Extract the [X, Y] coordinate from the center of the cell holding the provided text.  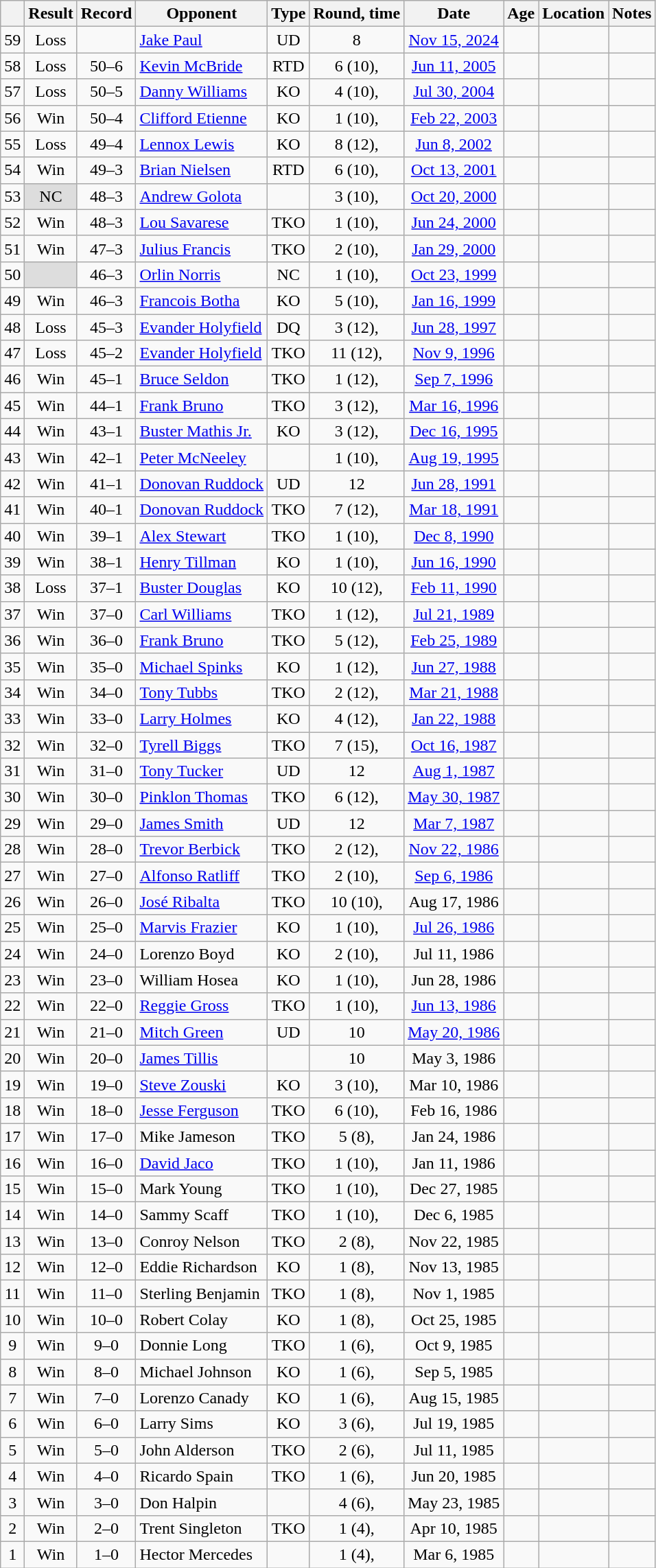
Julius Francis [202, 248]
Lorenzo Canady [202, 1398]
17 [12, 1136]
Jesse Ferguson [202, 1110]
41 [12, 510]
Tony Tucker [202, 771]
Tony Tubbs [202, 692]
39 [12, 562]
45 [12, 406]
Jul 30, 2004 [454, 92]
17–0 [106, 1136]
49–4 [106, 144]
Robert Colay [202, 1320]
Mar 18, 1991 [454, 510]
6–0 [106, 1424]
2 (8), [357, 1241]
4 [12, 1476]
Mark Young [202, 1189]
Mar 7, 1987 [454, 823]
James Tillis [202, 1058]
8 (12), [357, 144]
Nov 22, 1986 [454, 850]
37–1 [106, 588]
46 [12, 379]
13–0 [106, 1241]
Francois Botha [202, 301]
32 [12, 745]
7 (15), [357, 745]
18–0 [106, 1110]
2 (6), [357, 1450]
Jan 24, 1986 [454, 1136]
38–1 [106, 562]
45–1 [106, 379]
Oct 25, 1985 [454, 1320]
2–0 [106, 1528]
Buster Mathis Jr. [202, 432]
Sep 6, 1986 [454, 876]
Round, time [357, 14]
5 (10), [357, 301]
28–0 [106, 850]
9–0 [106, 1346]
18 [12, 1110]
Oct 23, 1999 [454, 274]
49–3 [106, 170]
Michael Spinks [202, 666]
50–5 [106, 92]
Age [522, 14]
Jul 11, 1985 [454, 1450]
35–0 [106, 666]
Record [106, 14]
47–3 [106, 248]
Michael Johnson [202, 1372]
37–0 [106, 614]
45–3 [106, 327]
Sep 5, 1985 [454, 1372]
Donnie Long [202, 1346]
Apr 10, 1985 [454, 1528]
4 (12), [357, 718]
Jun 28, 1997 [454, 327]
27 [12, 876]
50 [12, 274]
Oct 16, 1987 [454, 745]
Hector Mercedes [202, 1554]
20–0 [106, 1058]
24 [12, 954]
29–0 [106, 823]
11 (12), [357, 353]
Pinklon Thomas [202, 797]
Jun 24, 2000 [454, 222]
7–0 [106, 1398]
John Alderson [202, 1450]
DQ [288, 327]
19–0 [106, 1084]
3–0 [106, 1502]
Conroy Nelson [202, 1241]
Jun 20, 1985 [454, 1476]
Aug 17, 1986 [454, 902]
42 [12, 484]
Dec 27, 1985 [454, 1189]
Mitch Green [202, 1032]
38 [12, 588]
43 [12, 458]
Larry Sims [202, 1424]
33–0 [106, 718]
Nov 1, 1985 [454, 1294]
40–1 [106, 510]
Eddie Richardson [202, 1267]
Mar 10, 1986 [454, 1084]
Result [51, 14]
Feb 22, 2003 [454, 118]
21 [12, 1032]
Feb 25, 1989 [454, 640]
8–0 [106, 1372]
Location [574, 14]
Lou Savarese [202, 222]
5 (12), [357, 640]
22–0 [106, 1006]
56 [12, 118]
Jun 27, 1988 [454, 666]
Nov 13, 1985 [454, 1267]
4 (10), [357, 92]
5 (8), [357, 1136]
Ricardo Spain [202, 1476]
43–1 [106, 432]
29 [12, 823]
31 [12, 771]
4–0 [106, 1476]
Henry Tillman [202, 562]
Reggie Gross [202, 1006]
5–0 [106, 1450]
Aug 15, 1985 [454, 1398]
59 [12, 40]
Carl Williams [202, 614]
1–0 [106, 1554]
40 [12, 536]
54 [12, 170]
31–0 [106, 771]
10–0 [106, 1320]
Jan 16, 1999 [454, 301]
39–1 [106, 536]
Alfonso Ratliff [202, 876]
2 [12, 1528]
Nov 22, 1985 [454, 1241]
6 [12, 1424]
Trent Singleton [202, 1528]
10 (12), [357, 588]
32–0 [106, 745]
Jun 13, 1986 [454, 1006]
15–0 [106, 1189]
Jun 8, 2002 [454, 144]
Trevor Berbick [202, 850]
36 [12, 640]
15 [12, 1189]
Sammy Scaff [202, 1215]
May 3, 1986 [454, 1058]
47 [12, 353]
55 [12, 144]
Feb 11, 1990 [454, 588]
Brian Nielsen [202, 170]
Clifford Etienne [202, 118]
Nov 15, 2024 [454, 40]
30 [12, 797]
9 [12, 1346]
Peter McNeeley [202, 458]
Mike Jameson [202, 1136]
6 (12), [357, 797]
Oct 9, 1985 [454, 1346]
Marvis Frazier [202, 928]
12–0 [106, 1267]
49 [12, 301]
Nov 9, 1996 [454, 353]
Jake Paul [202, 40]
Jul 26, 1986 [454, 928]
1 [12, 1554]
May 20, 1986 [454, 1032]
Jul 21, 1989 [454, 614]
Orlin Norris [202, 274]
Type [288, 14]
16–0 [106, 1163]
Sterling Benjamin [202, 1294]
14 [12, 1215]
José Ribalta [202, 902]
Tyrell Biggs [202, 745]
33 [12, 718]
25 [12, 928]
3 (6), [357, 1424]
Jan 22, 1988 [454, 718]
Dec 6, 1985 [454, 1215]
57 [12, 92]
Jun 28, 1986 [454, 980]
42–1 [106, 458]
Feb 16, 1986 [454, 1110]
11–0 [106, 1294]
Larry Holmes [202, 718]
44–1 [106, 406]
Don Halpin [202, 1502]
50–4 [106, 118]
34 [12, 692]
52 [12, 222]
14–0 [106, 1215]
Opponent [202, 14]
Dec 8, 1990 [454, 536]
Mar 16, 1996 [454, 406]
44 [12, 432]
5 [12, 1450]
Jul 11, 1986 [454, 954]
Aug 1, 1987 [454, 771]
10 (10), [357, 902]
27–0 [106, 876]
34–0 [106, 692]
37 [12, 614]
26 [12, 902]
30–0 [106, 797]
Danny Williams [202, 92]
Mar 21, 1988 [454, 692]
16 [12, 1163]
4 (6), [357, 1502]
David Jaco [202, 1163]
Sep 7, 1996 [454, 379]
7 [12, 1398]
Dec 16, 1995 [454, 432]
19 [12, 1084]
Bruce Seldon [202, 379]
Kevin McBride [202, 66]
35 [12, 666]
Jul 19, 1985 [454, 1424]
41–1 [106, 484]
25–0 [106, 928]
Jun 11, 2005 [454, 66]
May 23, 1985 [454, 1502]
13 [12, 1241]
Alex Stewart [202, 536]
51 [12, 248]
Lennox Lewis [202, 144]
Notes [632, 14]
Oct 20, 2000 [454, 196]
Aug 19, 1995 [454, 458]
11 [12, 1294]
Jun 28, 1991 [454, 484]
Lorenzo Boyd [202, 954]
Steve Zouski [202, 1084]
23 [12, 980]
24–0 [106, 954]
48 [12, 327]
Jan 11, 1986 [454, 1163]
May 30, 1987 [454, 797]
Jan 29, 2000 [454, 248]
22 [12, 1006]
26–0 [106, 902]
7 (12), [357, 510]
Date [454, 14]
Jun 16, 1990 [454, 562]
58 [12, 66]
28 [12, 850]
Buster Douglas [202, 588]
36–0 [106, 640]
Andrew Golota [202, 196]
20 [12, 1058]
James Smith [202, 823]
William Hosea [202, 980]
21–0 [106, 1032]
50–6 [106, 66]
3 [12, 1502]
45–2 [106, 353]
Oct 13, 2001 [454, 170]
53 [12, 196]
23–0 [106, 980]
Mar 6, 1985 [454, 1554]
